Provide the [x, y] coordinate of the cell's center where the given text is located.  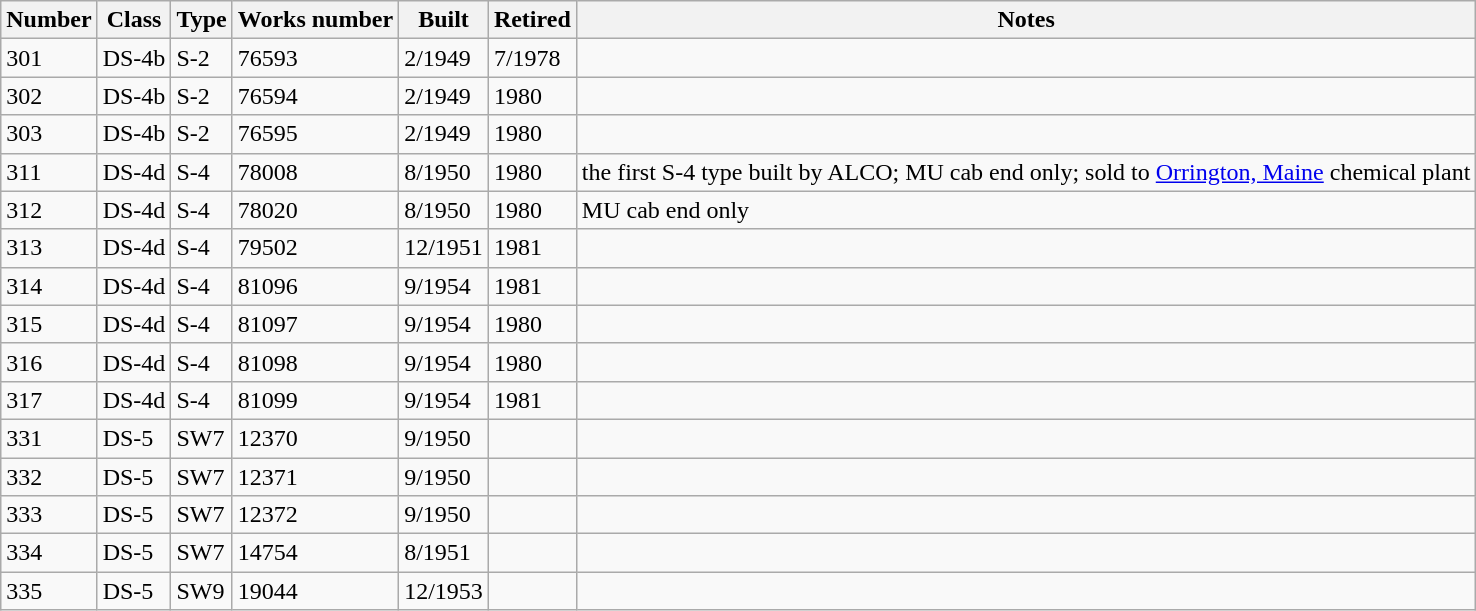
12371 [315, 477]
Built [444, 20]
81099 [315, 400]
19044 [315, 591]
12372 [315, 515]
332 [49, 477]
334 [49, 553]
12370 [315, 438]
81098 [315, 362]
Retired [532, 20]
12/1951 [444, 248]
Works number [315, 20]
314 [49, 286]
312 [49, 210]
81096 [315, 286]
the first S-4 type built by ALCO; MU cab end only; sold to Orrington, Maine chemical plant [1026, 172]
317 [49, 400]
302 [49, 96]
Notes [1026, 20]
7/1978 [532, 58]
301 [49, 58]
76595 [315, 134]
333 [49, 515]
311 [49, 172]
SW9 [202, 591]
78020 [315, 210]
303 [49, 134]
12/1953 [444, 591]
335 [49, 591]
315 [49, 324]
Class [134, 20]
8/1951 [444, 553]
76594 [315, 96]
313 [49, 248]
316 [49, 362]
14754 [315, 553]
Type [202, 20]
78008 [315, 172]
331 [49, 438]
81097 [315, 324]
76593 [315, 58]
MU cab end only [1026, 210]
79502 [315, 248]
Number [49, 20]
